Find where the given text appears and provide that cell's center as [x, y] coordinate. 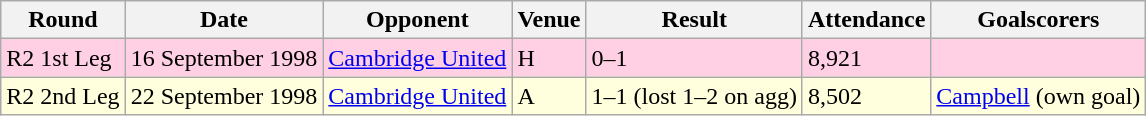
Result [694, 20]
Attendance [866, 20]
8,502 [866, 96]
0–1 [694, 58]
22 September 1998 [224, 96]
Campbell (own goal) [1038, 96]
Round [63, 20]
R2 1st Leg [63, 58]
8,921 [866, 58]
A [549, 96]
Venue [549, 20]
R2 2nd Leg [63, 96]
Date [224, 20]
H [549, 58]
1–1 (lost 1–2 on agg) [694, 96]
16 September 1998 [224, 58]
Opponent [418, 20]
Goalscorers [1038, 20]
